For the text-containing cell, return its midpoint in [X, Y] coordinate format. 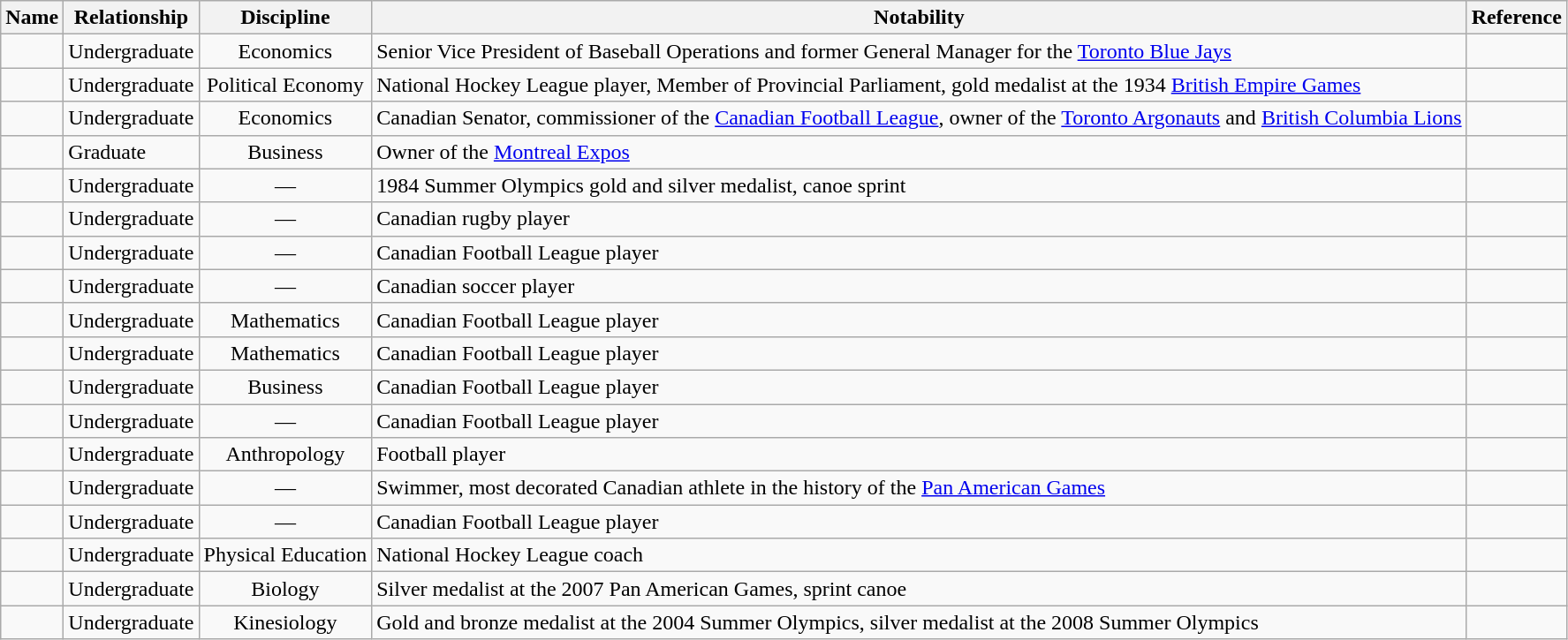
Reference [1516, 18]
Anthropology [285, 455]
Canadian rugby player [919, 219]
Political Economy [285, 85]
National Hockey League player, Member of Provincial Parliament, gold medalist at the 1934 British Empire Games [919, 85]
Canadian Senator, commissioner of the Canadian Football League, owner of the Toronto Argonauts and British Columbia Lions [919, 118]
Graduate [131, 152]
Gold and bronze medalist at the 2004 Summer Olympics, silver medalist at the 2008 Summer Olympics [919, 622]
Biology [285, 589]
Football player [919, 455]
Relationship [131, 18]
1984 Summer Olympics gold and silver medalist, canoe sprint [919, 185]
Owner of the Montreal Expos [919, 152]
Name [32, 18]
Discipline [285, 18]
Swimmer, most decorated Canadian athlete in the history of the Pan American Games [919, 488]
National Hockey League coach [919, 555]
Silver medalist at the 2007 Pan American Games, sprint canoe [919, 589]
Physical Education [285, 555]
Kinesiology [285, 622]
Canadian soccer player [919, 286]
Senior Vice President of Baseball Operations and former General Manager for the Toronto Blue Jays [919, 51]
Notability [919, 18]
